Locate the cell with the specified text and output its (X, Y) center coordinate. 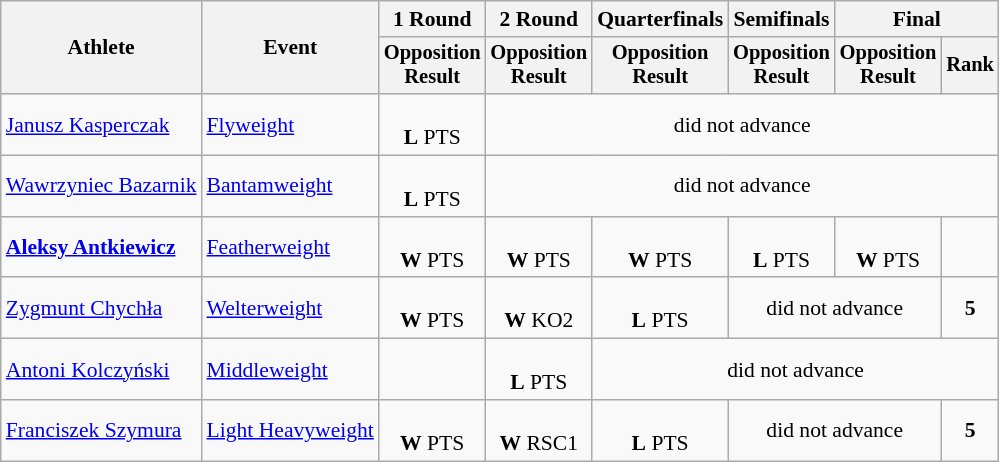
Quarterfinals (660, 19)
1 Round (432, 19)
Middleweight (290, 370)
2 Round (538, 19)
Athlete (102, 48)
Featherweight (290, 248)
Bantamweight (290, 186)
Antoni Kolczyński (102, 370)
Semifinals (782, 19)
Franciszek Szymura (102, 430)
Event (290, 48)
Rank (970, 66)
Zygmunt Chychła (102, 308)
Wawrzyniec Bazarnik (102, 186)
Aleksy Antkiewicz (102, 248)
W KO2 (538, 308)
Janusz Kasperczak (102, 124)
Flyweight (290, 124)
W RSC1 (538, 430)
Final (917, 19)
Light Heavyweight (290, 430)
Welterweight (290, 308)
